Return the (X, Y) coordinate for the center point of the cell that contains the specified text.  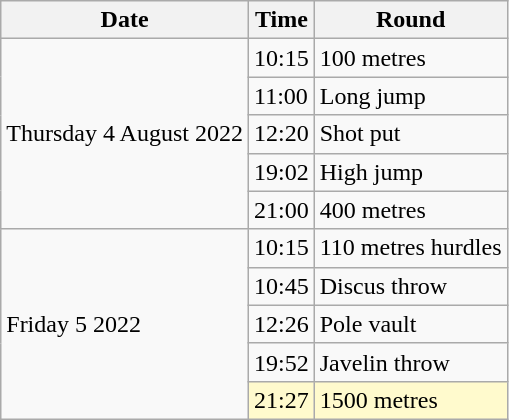
Friday 5 2022 (125, 324)
21:27 (281, 400)
12:20 (281, 134)
1500 metres (410, 400)
Date (125, 20)
Javelin throw (410, 362)
Discus throw (410, 286)
19:02 (281, 172)
Time (281, 20)
Thursday 4 August 2022 (125, 134)
21:00 (281, 210)
10:45 (281, 286)
100 metres (410, 58)
12:26 (281, 324)
Shot put (410, 134)
400 metres (410, 210)
Pole vault (410, 324)
High jump (410, 172)
11:00 (281, 96)
Long jump (410, 96)
Round (410, 20)
19:52 (281, 362)
110 metres hurdles (410, 248)
